Return the (x, y) coordinate for the center point of the cell that contains the specified text.  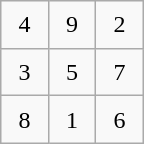
9 (72, 24)
5 (72, 72)
1 (72, 120)
2 (120, 24)
4 (24, 24)
7 (120, 72)
3 (24, 72)
6 (120, 120)
8 (24, 120)
